For the text-containing cell, return its midpoint in [x, y] coordinate format. 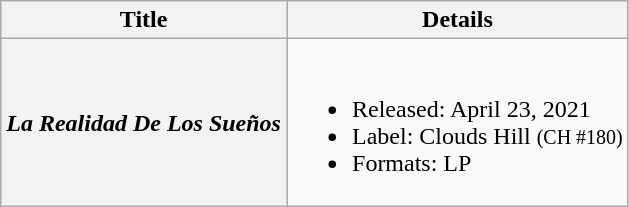
Title [144, 20]
Released: April 23, 2021Label: Clouds Hill (CH #180)Formats: LP [457, 122]
Details [457, 20]
La Realidad De Los Sueños [144, 122]
